From the cell containing the given text, extract its center point as (X, Y) coordinate. 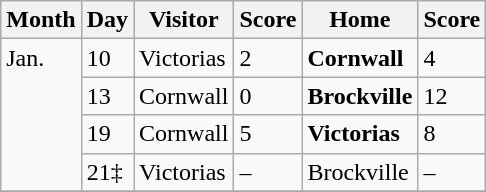
19 (107, 134)
Day (107, 20)
0 (268, 96)
13 (107, 96)
Month (41, 20)
Jan. (41, 115)
2 (268, 58)
Visitor (184, 20)
12 (452, 96)
8 (452, 134)
10 (107, 58)
5 (268, 134)
Home (360, 20)
21‡ (107, 172)
4 (452, 58)
